Extract the (X, Y) coordinate from the center of the cell holding the provided text.  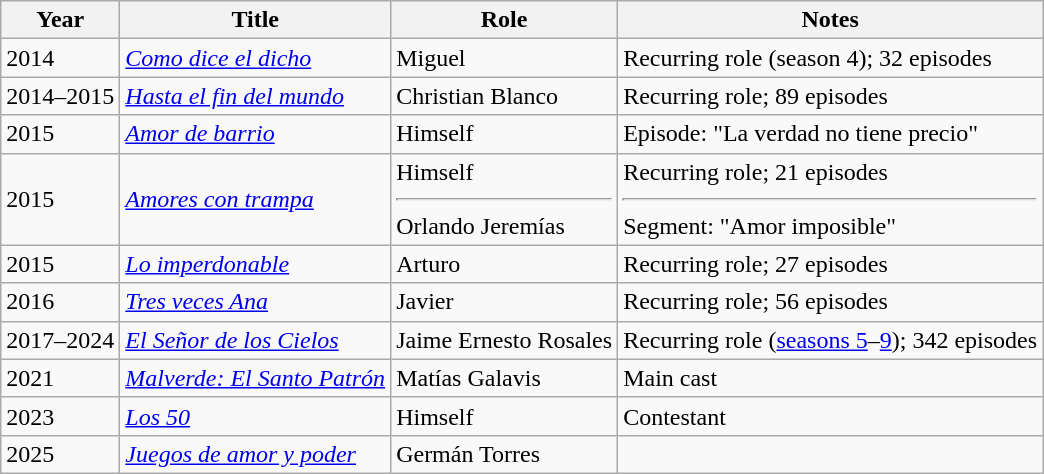
Amor de barrio (256, 134)
Christian Blanco (504, 96)
2016 (60, 302)
2014–2015 (60, 96)
Germán Torres (504, 454)
2025 (60, 454)
El Señor de los Cielos (256, 340)
Role (504, 20)
2014 (60, 58)
Episode: "La verdad no tiene precio" (830, 134)
Arturo (504, 264)
Juegos de amor y poder (256, 454)
Javier (504, 302)
Miguel (504, 58)
Los 50 (256, 416)
2023 (60, 416)
Tres veces Ana (256, 302)
Matías Galavis (504, 378)
Recurring role; 89 episodes (830, 96)
Title (256, 20)
Recurring role; 56 episodes (830, 302)
Year (60, 20)
Hasta el fin del mundo (256, 96)
Jaime Ernesto Rosales (504, 340)
Recurring role; 21 episodesSegment: "Amor imposible" (830, 199)
2021 (60, 378)
Lo imperdonable (256, 264)
Recurring role (seasons 5–9); 342 episodes (830, 340)
Notes (830, 20)
Como dice el dicho (256, 58)
Recurring role; 27 episodes (830, 264)
Himself Orlando Jeremías (504, 199)
Contestant (830, 416)
Malverde: El Santo Patrón (256, 378)
Recurring role (season 4); 32 episodes (830, 58)
Amores con trampa (256, 199)
2017–2024 (60, 340)
Main cast (830, 378)
